Locate the cell with the specified text and output its [x, y] center coordinate. 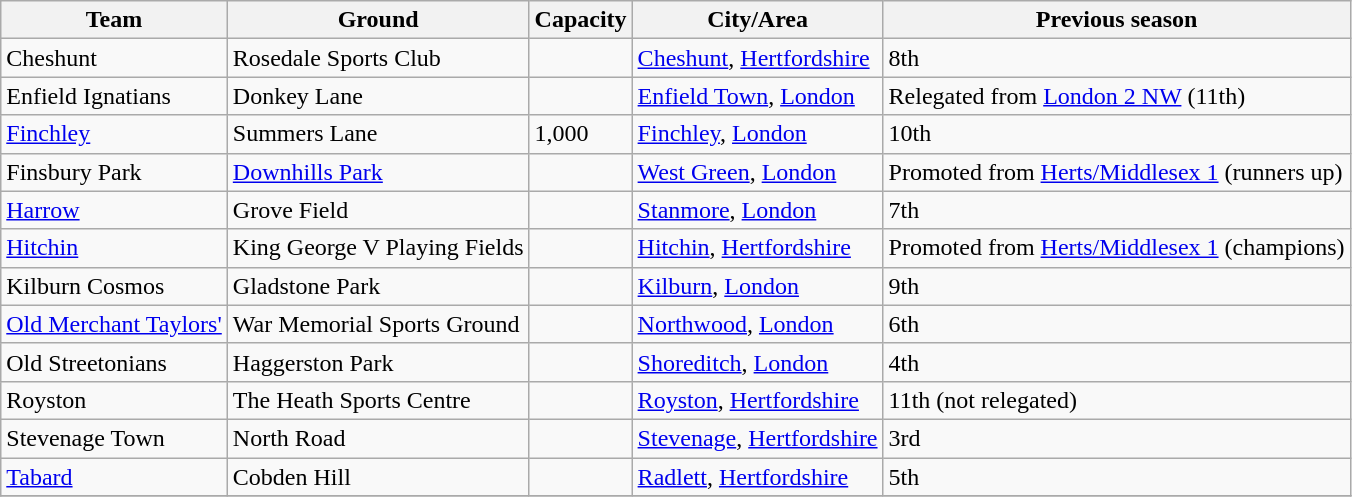
7th [1116, 210]
11th (not relegated) [1116, 400]
Summers Lane [378, 134]
Grove Field [378, 210]
King George V Playing Fields [378, 248]
3rd [1116, 438]
City/Area [758, 20]
Harrow [114, 210]
9th [1116, 286]
Cobden Hill [378, 477]
Ground [378, 20]
Downhills Park [378, 172]
North Road [378, 438]
Shoreditch, London [758, 362]
Cheshunt, Hertfordshire [758, 58]
Stanmore, London [758, 210]
Haggerston Park [378, 362]
Old Merchant Taylors' [114, 324]
Finchley [114, 134]
Tabard [114, 477]
Old Streetonians [114, 362]
Kilburn, London [758, 286]
10th [1116, 134]
5th [1116, 477]
Hitchin, Hertfordshire [758, 248]
Finsbury Park [114, 172]
Capacity [580, 20]
Finchley, London [758, 134]
The Heath Sports Centre [378, 400]
6th [1116, 324]
Kilburn Cosmos [114, 286]
8th [1116, 58]
Stevenage, Hertfordshire [758, 438]
Enfield Ignatians [114, 96]
War Memorial Sports Ground [378, 324]
Northwood, London [758, 324]
Royston, Hertfordshire [758, 400]
Cheshunt [114, 58]
Relegated from London 2 NW (11th) [1116, 96]
Promoted from Herts/Middlesex 1 (champions) [1116, 248]
Hitchin [114, 248]
Enfield Town, London [758, 96]
Previous season [1116, 20]
Team [114, 20]
4th [1116, 362]
Gladstone Park [378, 286]
Royston [114, 400]
Radlett, Hertfordshire [758, 477]
Donkey Lane [378, 96]
Stevenage Town [114, 438]
Promoted from Herts/Middlesex 1 (runners up) [1116, 172]
1,000 [580, 134]
Rosedale Sports Club [378, 58]
West Green, London [758, 172]
